Pinpoint the cell where the given text exists, returning its [X, Y] midpoint coordinate. 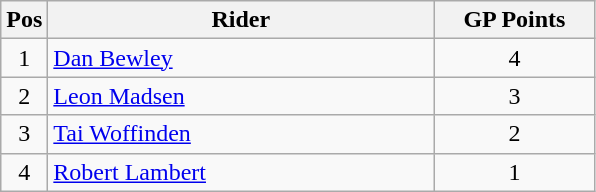
Dan Bewley [241, 58]
Tai Woffinden [241, 134]
GP Points [514, 20]
Robert Lambert [241, 172]
Leon Madsen [241, 96]
Pos [24, 20]
Rider [241, 20]
